Pinpoint the cell where the given text exists, returning its [X, Y] midpoint coordinate. 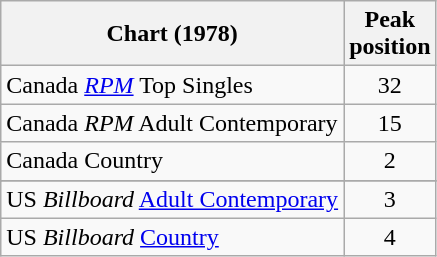
Chart (1978) [172, 34]
Peakposition [390, 34]
US Billboard Adult Contemporary [172, 199]
Canada RPM Adult Contemporary [172, 123]
3 [390, 199]
15 [390, 123]
US Billboard Country [172, 237]
32 [390, 85]
2 [390, 161]
Canada Country [172, 161]
Canada RPM Top Singles [172, 85]
4 [390, 237]
